Search for the cell housing the specified text and yield its [x, y] center coordinate. 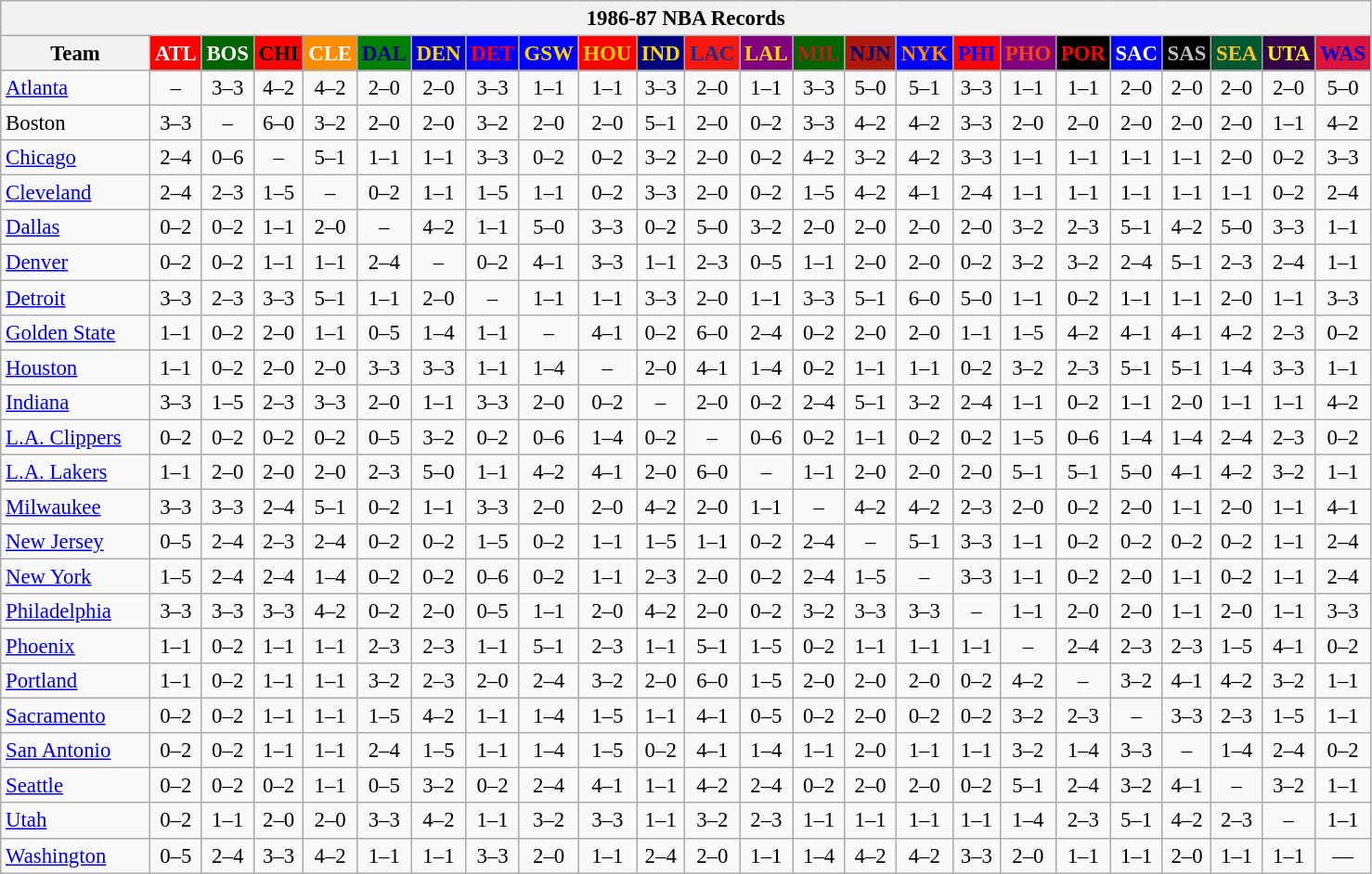
L.A. Clippers [76, 437]
Indiana [76, 402]
DET [492, 54]
— [1343, 855]
L.A. Lakers [76, 472]
Houston [76, 367]
SAC [1136, 54]
SEA [1236, 54]
WAS [1343, 54]
BOS [227, 54]
UTA [1288, 54]
PHO [1028, 54]
Team [76, 54]
Denver [76, 263]
Sacramento [76, 716]
Dallas [76, 227]
Milwaukee [76, 507]
1986-87 NBA Records [686, 19]
Chicago [76, 158]
Cleveland [76, 193]
POR [1082, 54]
SAS [1186, 54]
Seattle [76, 786]
HOU [607, 54]
Utah [76, 821]
Detroit [76, 298]
New York [76, 576]
San Antonio [76, 751]
DEN [438, 54]
New Jersey [76, 542]
ATL [175, 54]
Golden State [76, 332]
LAC [713, 54]
MIL [819, 54]
LAL [767, 54]
NYK [925, 54]
Portland [76, 681]
Philadelphia [76, 611]
CLE [330, 54]
NJN [871, 54]
Phoenix [76, 647]
Boston [76, 123]
Washington [76, 855]
IND [661, 54]
GSW [549, 54]
Atlanta [76, 88]
CHI [278, 54]
PHI [977, 54]
DAL [384, 54]
